Detect which cell encompasses the target text, then output its (x, y) center coordinate. 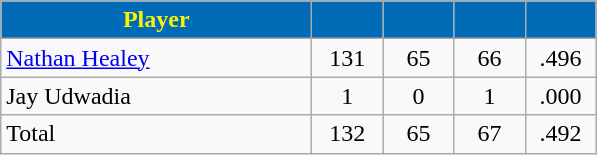
.496 (560, 58)
132 (348, 134)
0 (418, 96)
Jay Udwadia (156, 96)
66 (490, 58)
Player (156, 20)
.492 (560, 134)
Nathan Healey (156, 58)
Total (156, 134)
67 (490, 134)
131 (348, 58)
.000 (560, 96)
